Provide the (X, Y) coordinate of the cell's center where the given text is located.  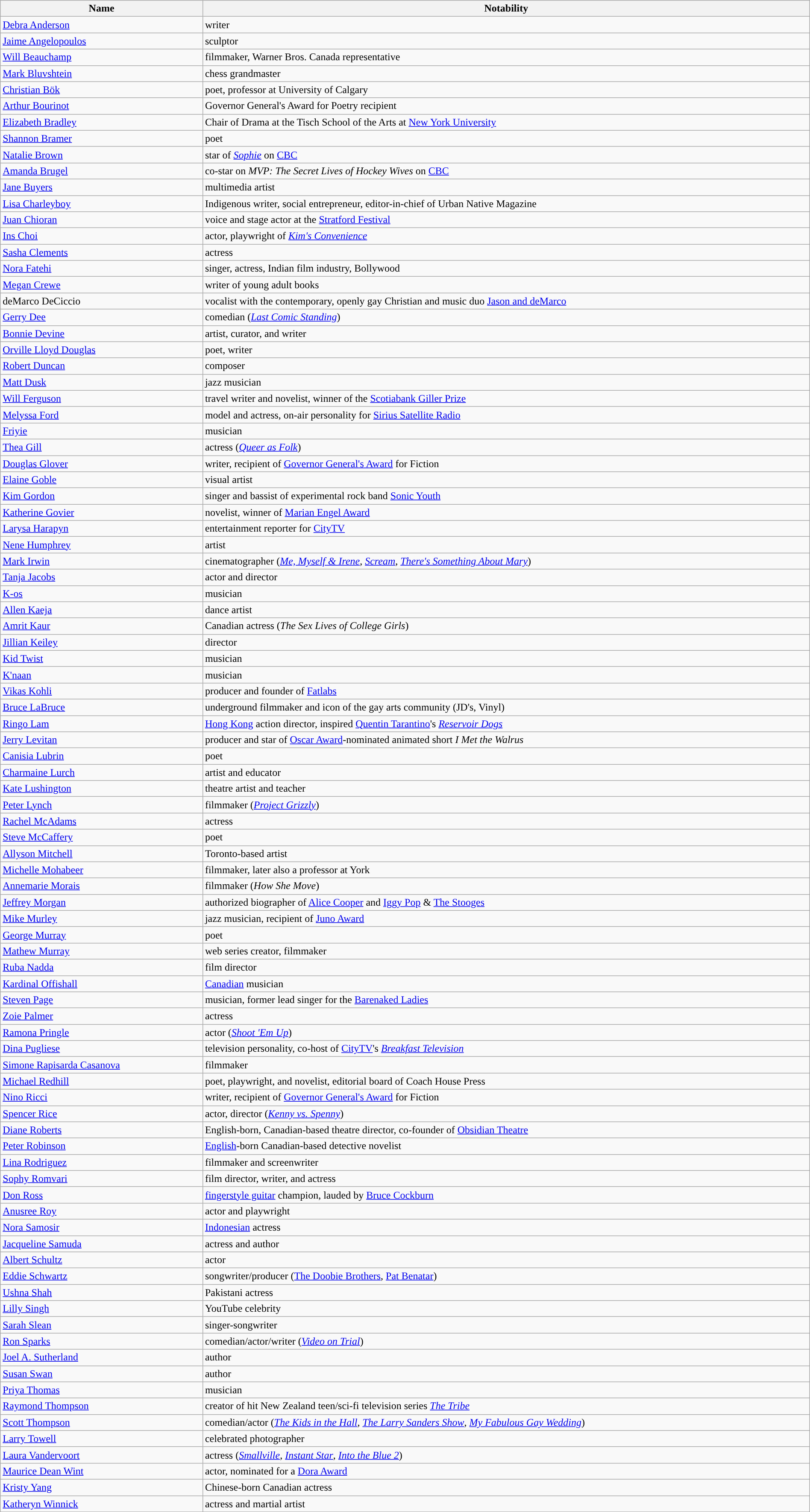
Kate Lushington (102, 789)
authorized biographer of Alice Cooper and Iggy Pop & The Stooges (506, 902)
Peter Robinson (102, 1146)
Thea Gill (102, 447)
filmmaker (506, 1065)
producer and founder of Fatlabs (506, 691)
Susan Swan (102, 1374)
chess grandmaster (506, 73)
Kristy Yang (102, 1487)
Ushna Shah (102, 1293)
Ringo Lam (102, 724)
voice and stage actor at the Stratford Festival (506, 220)
novelist, winner of Marian Engel Award (506, 512)
web series creator, filmmaker (506, 951)
songwriter/producer (The Doobie Brothers, Pat Benatar) (506, 1276)
musician, former lead singer for the Barenaked Ladies (506, 1000)
Scott Thompson (102, 1422)
Jeffrey Morgan (102, 902)
Elizabeth Bradley (102, 122)
Raymond Thompson (102, 1406)
Jane Buyers (102, 187)
Amanda Brugel (102, 171)
Chair of Drama at the Tisch School of the Arts at New York University (506, 122)
Rachel McAdams (102, 821)
Diane Roberts (102, 1130)
Mark Irwin (102, 561)
Sasha Clements (102, 252)
jazz musician, recipient of Juno Award (506, 918)
visual artist (506, 480)
Mathew Murray (102, 951)
Ramona Pringle (102, 1032)
Jacqueline Samuda (102, 1244)
Tanja Jacobs (102, 577)
theatre artist and teacher (506, 789)
artist (506, 545)
Nora Samosir (102, 1227)
Lisa Charleyboy (102, 204)
Arthur Bourinot (102, 106)
Zoie Palmer (102, 1016)
filmmaker, Warner Bros. Canada representative (506, 57)
actress (Smallville, Instant Star, Into the Blue 2) (506, 1455)
celebrated photographer (506, 1439)
Elaine Goble (102, 480)
Allen Kaeja (102, 610)
artist and educator (506, 772)
Simone Rapisarda Casanova (102, 1065)
Joel A. Sutherland (102, 1357)
artist, curator, and writer (506, 333)
English-born Canadian-based detective novelist (506, 1146)
Michelle Mohabeer (102, 870)
Larry Towell (102, 1439)
K-os (102, 594)
vocalist with the contemporary, openly gay Christian and music duo Jason and deMarco (506, 301)
entertainment reporter for CityTV (506, 529)
Megan Crewe (102, 285)
Kardinal Offishall (102, 983)
Debra Anderson (102, 25)
singer, actress, Indian film industry, Bollywood (506, 269)
actor and playwright (506, 1211)
fingerstyle guitar champion, lauded by Bruce Cockburn (506, 1195)
K'naan (102, 675)
underground filmmaker and icon of the gay arts community (JD's, Vinyl) (506, 707)
co-star on MVP: The Secret Lives of Hockey Wives on CBC (506, 171)
writer (506, 25)
actress and martial artist (506, 1503)
actor (Shoot 'Em Up) (506, 1032)
jazz musician (506, 382)
cinematographer (Me, Myself & Irene, Scream, There's Something About Mary) (506, 561)
sculptor (506, 41)
Douglas Glover (102, 463)
Amrit Kaur (102, 626)
YouTube celebrity (506, 1309)
Bonnie Devine (102, 333)
George Murray (102, 935)
Mike Murley (102, 918)
Canadian actress (The Sex Lives of College Girls) (506, 626)
filmmaker (How She Move) (506, 886)
Ins Choi (102, 236)
Albert Schultz (102, 1260)
singer and bassist of experimental rock band Sonic Youth (506, 496)
Larysa Harapyn (102, 529)
poet, writer (506, 350)
comedian/actor (The Kids in the Hall, The Larry Sanders Show, My Fabulous Gay Wedding) (506, 1422)
Anusree Roy (102, 1211)
Jaime Angelopoulos (102, 41)
Bruce LaBruce (102, 707)
Ron Sparks (102, 1341)
poet, playwright, and novelist, editorial board of Coach House Press (506, 1081)
Michael Redhill (102, 1081)
multimedia artist (506, 187)
Ruba Nadda (102, 967)
Hong Kong action director, inspired Quentin Tarantino's Reservoir Dogs (506, 724)
Katherine Govier (102, 512)
Canisia Lubrin (102, 756)
actor, playwright of Kim's Convenience (506, 236)
producer and star of Oscar Award-nominated animated short I Met the Walrus (506, 740)
creator of hit New Zealand teen/sci-fi television series The Tribe (506, 1406)
model and actress, on-air personality for Sirius Satellite Radio (506, 415)
Eddie Schwartz (102, 1276)
Christian Bök (102, 90)
Dina Pugliese (102, 1049)
actress and author (506, 1244)
Spencer Rice (102, 1114)
actor, director (Kenny vs. Spenny) (506, 1114)
Charmaine Lurch (102, 772)
Pakistani actress (506, 1293)
Don Ross (102, 1195)
Jillian Keiley (102, 642)
actress (Queer as Folk) (506, 447)
Nino Ricci (102, 1097)
Kid Twist (102, 658)
dance artist (506, 610)
director (506, 642)
actor, nominated for a Dora Award (506, 1471)
comedian/actor/writer (Video on Trial) (506, 1341)
Annemarie Morais (102, 886)
composer (506, 366)
actor and director (506, 577)
Sophy Romvari (102, 1179)
comedian (Last Comic Standing) (506, 317)
actor (506, 1260)
Kim Gordon (102, 496)
Friyie (102, 431)
Name (102, 9)
film director (506, 967)
filmmaker and screenwriter (506, 1162)
Natalie Brown (102, 155)
Will Beauchamp (102, 57)
Steven Page (102, 1000)
Lina Rodriguez (102, 1162)
filmmaker (Project Grizzly) (506, 805)
Indigenous writer, social entrepreneur, editor-in-chief of Urban Native Magazine (506, 204)
Will Ferguson (102, 398)
Melyssa Ford (102, 415)
Maurice Dean Wint (102, 1471)
Shannon Bramer (102, 138)
Gerry Dee (102, 317)
Steve McCaffery (102, 837)
travel writer and novelist, winner of the Scotiabank Giller Prize (506, 398)
Allyson Mitchell (102, 854)
Sarah Slean (102, 1325)
Katheryn Winnick (102, 1503)
Laura Vandervoort (102, 1455)
Juan Chioran (102, 220)
Robert Duncan (102, 366)
film director, writer, and actress (506, 1179)
Indonesian actress (506, 1227)
Canadian musician (506, 983)
deMarco DeCiccio (102, 301)
Lilly Singh (102, 1309)
Nene Humphrey (102, 545)
writer of young adult books (506, 285)
star of Sophie on CBC (506, 155)
Nora Fatehi (102, 269)
Chinese-born Canadian actress (506, 1487)
filmmaker, later also a professor at York (506, 870)
English-born, Canadian-based theatre director, co-founder of Obsidian Theatre (506, 1130)
Governor General's Award for Poetry recipient (506, 106)
Peter Lynch (102, 805)
Orville Lloyd Douglas (102, 350)
Toronto-based artist (506, 854)
Mark Bluvshtein (102, 73)
poet, professor at University of Calgary (506, 90)
singer-songwriter (506, 1325)
Notability (506, 9)
Vikas Kohli (102, 691)
television personality, co-host of CityTV's Breakfast Television (506, 1049)
Priya Thomas (102, 1390)
Matt Dusk (102, 382)
Jerry Levitan (102, 740)
